Identify which cell holds the provided text, then report its [X, Y] central coordinate. 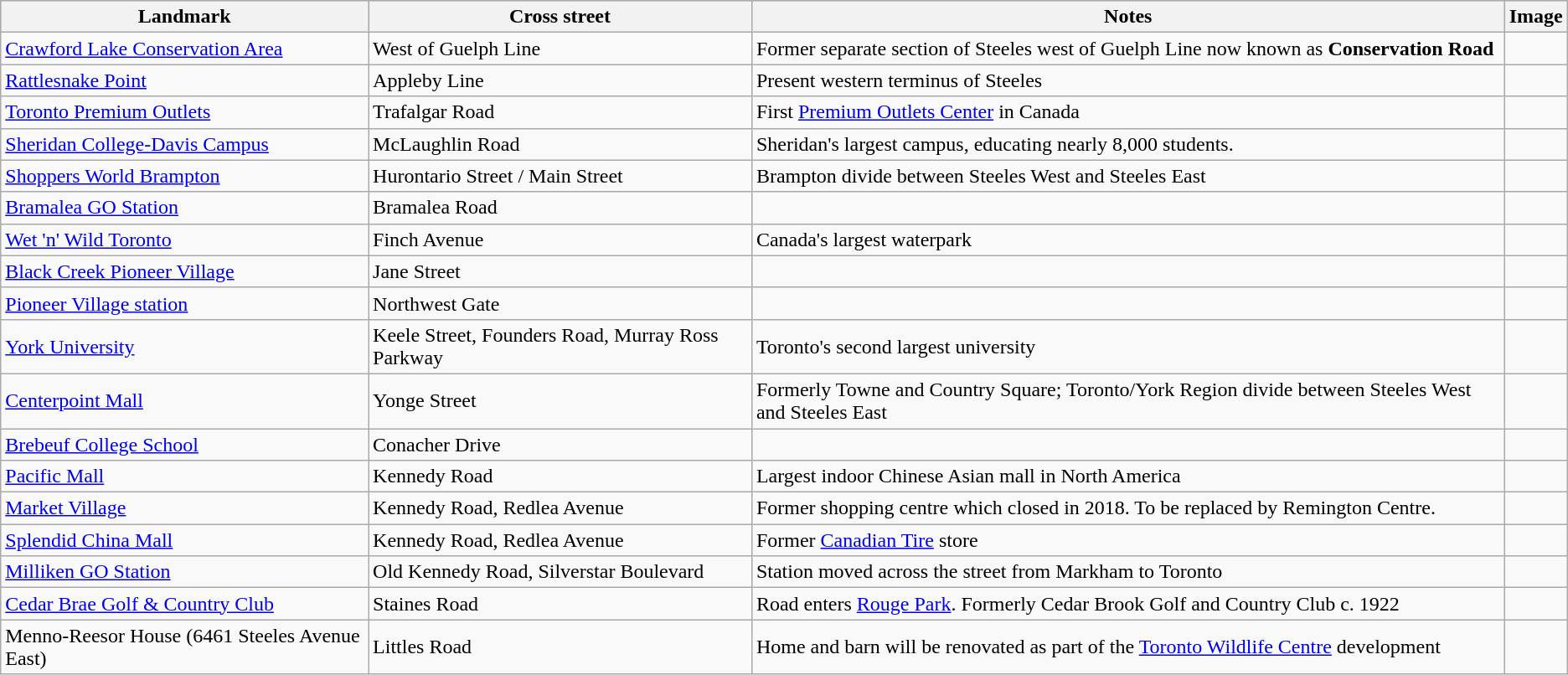
Present western terminus of Steeles [1127, 80]
Old Kennedy Road, Silverstar Boulevard [560, 572]
Largest indoor Chinese Asian mall in North America [1127, 477]
Sheridan College-Davis Campus [184, 144]
Conacher Drive [560, 445]
Northwest Gate [560, 303]
Toronto Premium Outlets [184, 112]
West of Guelph Line [560, 49]
Image [1536, 17]
Notes [1127, 17]
Appleby Line [560, 80]
Pacific Mall [184, 477]
Yonge Street [560, 400]
Brebeuf College School [184, 445]
Staines Road [560, 604]
Formerly Towne and Country Square; Toronto/York Region divide between Steeles West and Steeles East [1127, 400]
Trafalgar Road [560, 112]
Bramalea Road [560, 208]
Canada's largest waterpark [1127, 240]
Rattlesnake Point [184, 80]
Pioneer Village station [184, 303]
Wet 'n' Wild Toronto [184, 240]
Brampton divide between Steeles West and Steeles East [1127, 176]
Black Creek Pioneer Village [184, 271]
Jane Street [560, 271]
Keele Street, Founders Road, Murray Ross Parkway [560, 347]
Toronto's second largest university [1127, 347]
Former Canadian Tire store [1127, 540]
Splendid China Mall [184, 540]
York University [184, 347]
Former shopping centre which closed in 2018. To be replaced by Remington Centre. [1127, 508]
Station moved across the street from Markham to Toronto [1127, 572]
Hurontario Street / Main Street [560, 176]
Crawford Lake Conservation Area [184, 49]
Sheridan's largest campus, educating nearly 8,000 students. [1127, 144]
Centerpoint Mall [184, 400]
Finch Avenue [560, 240]
Kennedy Road [560, 477]
Littles Road [560, 647]
Bramalea GO Station [184, 208]
Market Village [184, 508]
Milliken GO Station [184, 572]
Former separate section of Steeles west of Guelph Line now known as Conservation Road [1127, 49]
First Premium Outlets Center in Canada [1127, 112]
McLaughlin Road [560, 144]
Cross street [560, 17]
Cedar Brae Golf & Country Club [184, 604]
Home and barn will be renovated as part of the Toronto Wildlife Centre development [1127, 647]
Shoppers World Brampton [184, 176]
Landmark [184, 17]
Road enters Rouge Park. Formerly Cedar Brook Golf and Country Club c. 1922 [1127, 604]
Menno-Reesor House (6461 Steeles Avenue East) [184, 647]
